Locate the cell with the specified text and output its (x, y) center coordinate. 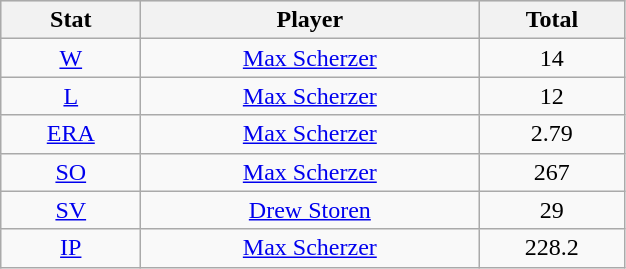
267 (552, 172)
Total (552, 20)
IP (71, 248)
228.2 (552, 248)
Stat (71, 20)
12 (552, 96)
L (71, 96)
Drew Storen (310, 210)
ERA (71, 134)
W (71, 58)
SV (71, 210)
29 (552, 210)
14 (552, 58)
SO (71, 172)
2.79 (552, 134)
Player (310, 20)
